Return (X, Y) of the center of cell containing provided text 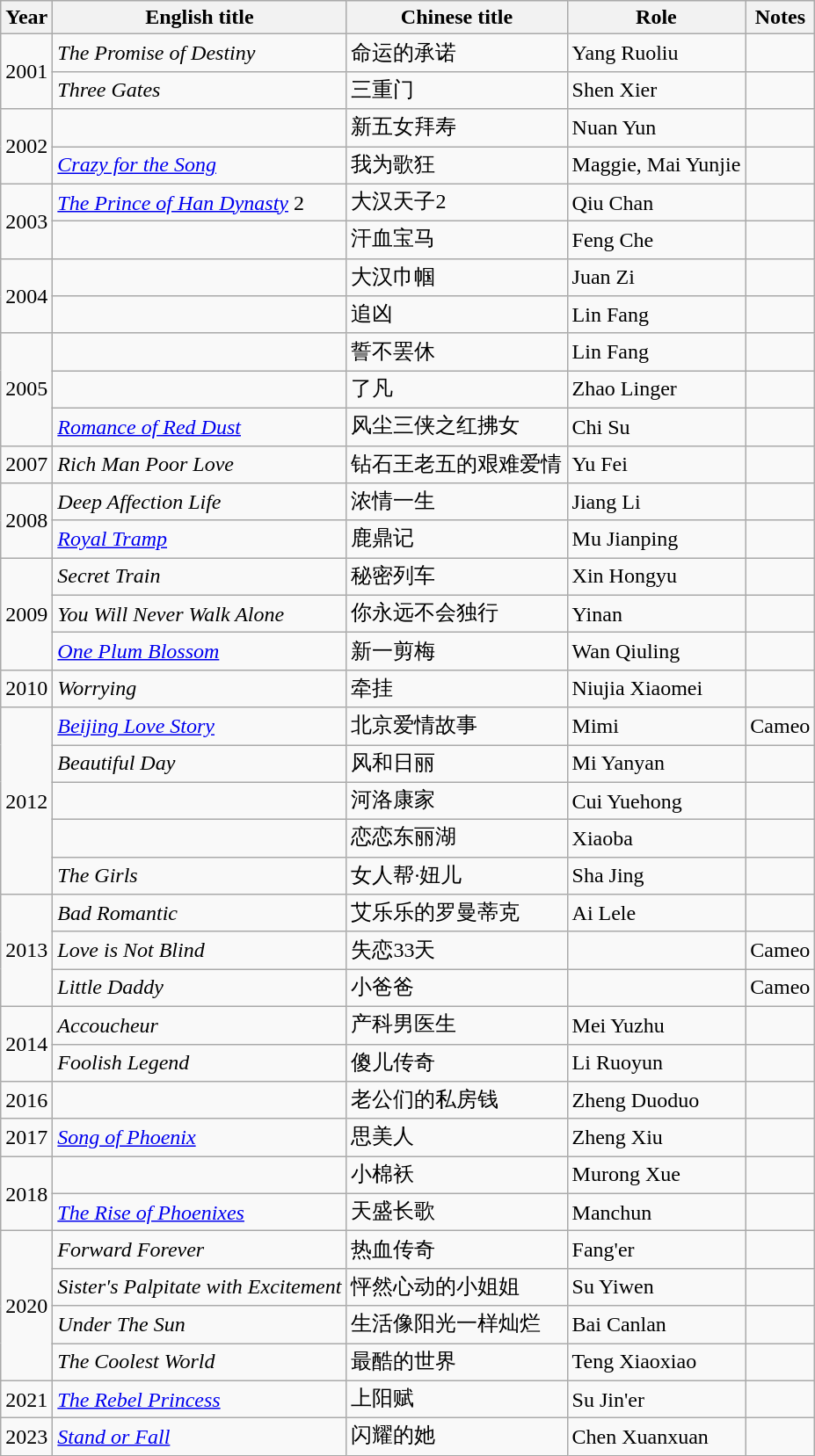
你永远不会独行 (457, 613)
Rich Man Poor Love (200, 464)
命运的承诺 (457, 53)
Feng Che (656, 241)
Shen Xier (656, 90)
Royal Tramp (200, 540)
Mimi (656, 726)
北京爱情故事 (457, 726)
Romance of Red Dust (200, 427)
Deep Affection Life (200, 503)
新一剪梅 (457, 652)
Love is Not Blind (200, 951)
大汉巾帼 (457, 278)
2014 (26, 1044)
Chi Su (656, 427)
天盛长歌 (457, 1213)
誓不罢休 (457, 351)
Bai Canlan (656, 1325)
2012 (26, 801)
Worrying (200, 689)
我为歌狂 (457, 165)
2003 (26, 221)
Mei Yuzhu (656, 1025)
2010 (26, 689)
2004 (26, 295)
Teng Xiaoxiao (656, 1362)
Role (656, 18)
The Prince of Han Dynasty 2 (200, 202)
Song of Phoenix (200, 1137)
小爸爸 (457, 988)
河洛康家 (457, 801)
Secret Train (200, 576)
Forward Forever (200, 1250)
Nuan Yun (656, 128)
风和日丽 (457, 764)
Foolish Legend (200, 1063)
钻石王老五的艰难爱情 (457, 464)
2016 (26, 1100)
2007 (26, 464)
傻儿传奇 (457, 1063)
Jiang Li (656, 503)
Juan Zi (656, 278)
Sha Jing (656, 875)
2023 (26, 1438)
The Coolest World (200, 1362)
Zhao Linger (656, 390)
Zheng Duoduo (656, 1100)
2001 (26, 72)
Mi Yanyan (656, 764)
秘密列车 (457, 576)
Three Gates (200, 90)
怦然心动的小姐姐 (457, 1286)
上阳赋 (457, 1399)
2008 (26, 520)
闪耀的她 (457, 1438)
Murong Xue (656, 1176)
Zheng Xiu (656, 1137)
Chinese title (457, 18)
艾乐乐的罗曼蒂克 (457, 914)
Accoucheur (200, 1025)
The Rebel Princess (200, 1399)
Su Yiwen (656, 1286)
Bad Romantic (200, 914)
2018 (26, 1193)
Li Ruoyun (656, 1063)
Under The Sun (200, 1325)
Niujia Xiaomei (656, 689)
2021 (26, 1399)
恋恋东丽湖 (457, 838)
Crazy for the Song (200, 165)
Mu Jianping (656, 540)
2005 (26, 389)
Chen Xuanxuan (656, 1438)
产科男医生 (457, 1025)
Notes (781, 18)
生活像阳光一样灿烂 (457, 1325)
热血传奇 (457, 1250)
追凶 (457, 315)
浓情一生 (457, 503)
最酷的世界 (457, 1362)
Xin Hongyu (656, 576)
The Promise of Destiny (200, 53)
Beijing Love Story (200, 726)
Stand or Fall (200, 1438)
Manchun (656, 1213)
2017 (26, 1137)
思美人 (457, 1137)
Sister's Palpitate with Excitement (200, 1286)
Beautiful Day (200, 764)
The Rise of Phoenixes (200, 1213)
2002 (26, 146)
三重门 (457, 90)
You Will Never Walk Alone (200, 613)
Su Jin'er (656, 1399)
牵挂 (457, 689)
失恋33天 (457, 951)
小棉袄 (457, 1176)
Maggie, Mai Yunjie (656, 165)
了凡 (457, 390)
风尘三侠之红拂女 (457, 427)
Fang'er (656, 1250)
Yinan (656, 613)
2020 (26, 1306)
Xiaoba (656, 838)
鹿鼎记 (457, 540)
Ai Lele (656, 914)
老公们的私房钱 (457, 1100)
汗血宝马 (457, 241)
2013 (26, 951)
Year (26, 18)
Qiu Chan (656, 202)
Cui Yuehong (656, 801)
Little Daddy (200, 988)
女人帮·妞儿 (457, 875)
One Plum Blossom (200, 652)
大汉天子2 (457, 202)
2009 (26, 614)
English title (200, 18)
Yang Ruoliu (656, 53)
Wan Qiuling (656, 652)
新五女拜寿 (457, 128)
The Girls (200, 875)
Yu Fei (656, 464)
